Return the (X, Y) coordinate for the center point of the cell that contains the specified text.  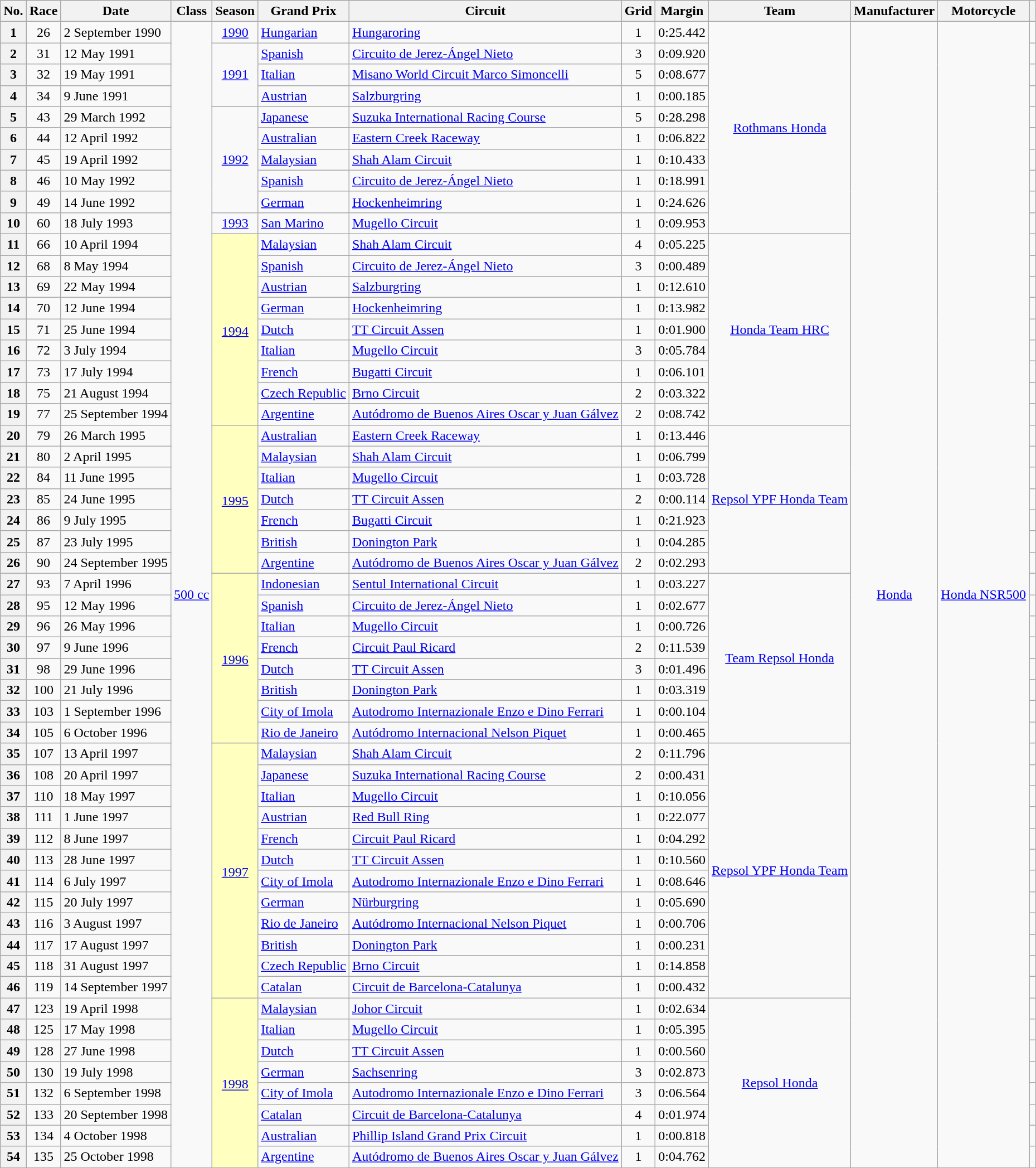
Team Repsol Honda (779, 658)
0:04.762 (682, 1157)
114 (43, 881)
2 September 1990 (116, 32)
0:14.858 (682, 966)
0:18.991 (682, 181)
50 (13, 1072)
38 (13, 817)
93 (43, 584)
24 (13, 520)
0:06.564 (682, 1093)
31 August 1997 (116, 966)
17 July 1994 (116, 372)
100 (43, 690)
130 (43, 1072)
29 June 1996 (116, 669)
0:02.293 (682, 563)
20 April 1997 (116, 775)
Repsol Honda (779, 1083)
Motorcycle (984, 11)
25 June 1994 (116, 329)
Indonesian (304, 584)
19 April 1998 (116, 1009)
23 (13, 499)
0:13.446 (682, 435)
0:11.796 (682, 754)
16 (13, 351)
108 (43, 775)
18 July 1993 (116, 223)
0:03.322 (682, 393)
Johor Circuit (485, 1009)
97 (43, 648)
0:01.900 (682, 329)
0:05.395 (682, 1030)
39 (13, 839)
9 June 1996 (116, 648)
0:01.974 (682, 1114)
41 (13, 881)
20 September 1998 (116, 1114)
21 August 1994 (116, 393)
128 (43, 1051)
3 August 1997 (116, 923)
113 (43, 860)
San Marino (304, 223)
21 July 1996 (116, 690)
0:24.626 (682, 202)
19 April 1992 (116, 159)
12 May 1991 (116, 54)
85 (43, 499)
0:12.610 (682, 287)
Nürburgring (485, 902)
500 cc (192, 594)
40 (13, 860)
0:08.646 (682, 881)
73 (43, 372)
0:00.104 (682, 711)
0:06.822 (682, 138)
0:08.677 (682, 75)
Season (235, 11)
0:00.465 (682, 733)
8 May 1994 (116, 266)
0:02.634 (682, 1009)
6 July 1997 (116, 881)
3 July 1994 (116, 351)
0:03.728 (682, 478)
21 (13, 457)
54 (13, 1157)
1 June 1997 (116, 817)
14 (13, 308)
90 (43, 563)
0:00.560 (682, 1051)
6 (13, 138)
77 (43, 414)
18 (13, 393)
0:00.114 (682, 499)
Margin (682, 11)
36 (13, 775)
42 (13, 902)
Honda NSR500 (984, 594)
103 (43, 711)
27 June 1998 (116, 1051)
12 May 1996 (116, 605)
7 (13, 159)
Honda (894, 594)
24 June 1995 (116, 499)
10 April 1994 (116, 244)
116 (43, 923)
0:00.818 (682, 1136)
1995 (235, 499)
0:05.225 (682, 244)
133 (43, 1114)
87 (43, 541)
No. (13, 11)
19 (13, 414)
0:03.227 (682, 584)
0:28.298 (682, 117)
1992 (235, 159)
125 (43, 1030)
0:03.319 (682, 690)
19 May 1991 (116, 75)
25 September 1994 (116, 414)
80 (43, 457)
0:00.726 (682, 627)
51 (13, 1093)
60 (43, 223)
30 (13, 648)
11 (13, 244)
9 (13, 202)
8 (13, 181)
111 (43, 817)
14 June 1992 (116, 202)
1996 (235, 658)
25 (13, 541)
0:06.799 (682, 457)
37 (13, 796)
119 (43, 987)
14 September 1997 (116, 987)
0:00.432 (682, 987)
17 May 1998 (116, 1030)
48 (13, 1030)
0:11.539 (682, 648)
0:10.433 (682, 159)
29 (13, 627)
Hungaroring (485, 32)
71 (43, 329)
18 May 1997 (116, 796)
135 (43, 1157)
1997 (235, 871)
28 June 1997 (116, 860)
20 (13, 435)
1993 (235, 223)
Sentul International Circuit (485, 584)
6 October 1996 (116, 733)
Manufacturer (894, 11)
25 October 1998 (116, 1157)
0:06.101 (682, 372)
0:09.920 (682, 54)
8 June 1997 (116, 839)
0:10.560 (682, 860)
0:04.285 (682, 541)
0:02.873 (682, 1072)
Team (779, 11)
72 (43, 351)
123 (43, 1009)
2 April 1995 (116, 457)
10 May 1992 (116, 181)
Grid (638, 11)
Rothmans Honda (779, 128)
Grand Prix (304, 11)
1994 (235, 329)
0:01.496 (682, 669)
12 April 1992 (116, 138)
12 (13, 266)
0:00.706 (682, 923)
24 September 1995 (116, 563)
112 (43, 839)
0:00.231 (682, 945)
117 (43, 945)
0:02.677 (682, 605)
69 (43, 287)
95 (43, 605)
15 (13, 329)
23 July 1995 (116, 541)
0:13.982 (682, 308)
28 (13, 605)
10 (13, 223)
0:25.442 (682, 32)
0:21.923 (682, 520)
35 (13, 754)
19 July 1998 (116, 1072)
11 June 1995 (116, 478)
1991 (235, 75)
105 (43, 733)
84 (43, 478)
47 (13, 1009)
Sachsenring (485, 1072)
52 (13, 1114)
0:05.784 (682, 351)
132 (43, 1093)
Red Bull Ring (485, 817)
7 April 1996 (116, 584)
79 (43, 435)
68 (43, 266)
Date (116, 11)
70 (43, 308)
Phillip Island Grand Prix Circuit (485, 1136)
26 March 1995 (116, 435)
6 September 1998 (116, 1093)
0:04.292 (682, 839)
0:00.489 (682, 266)
53 (13, 1136)
29 March 1992 (116, 117)
1998 (235, 1083)
0:05.690 (682, 902)
22 May 1994 (116, 287)
17 August 1997 (116, 945)
115 (43, 902)
Misano World Circuit Marco Simoncelli (485, 75)
33 (13, 711)
96 (43, 627)
0:00.431 (682, 775)
13 (13, 287)
Circuit (485, 11)
Race (43, 11)
9 July 1995 (116, 520)
1 September 1996 (116, 711)
110 (43, 796)
134 (43, 1136)
75 (43, 393)
1990 (235, 32)
86 (43, 520)
Honda Team HRC (779, 329)
12 June 1994 (116, 308)
22 (13, 478)
0:00.185 (682, 96)
107 (43, 754)
17 (13, 372)
0:09.953 (682, 223)
26 May 1996 (116, 627)
98 (43, 669)
118 (43, 966)
Hungarian (304, 32)
66 (43, 244)
27 (13, 584)
0:22.077 (682, 817)
9 June 1991 (116, 96)
Class (192, 11)
0:10.056 (682, 796)
0:08.742 (682, 414)
4 October 1998 (116, 1136)
13 April 1997 (116, 754)
20 July 1997 (116, 902)
